From the cell containing the given text, extract its center point as [x, y] coordinate. 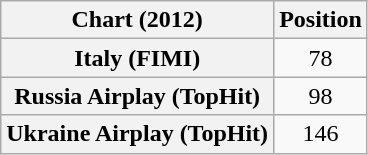
78 [321, 58]
Ukraine Airplay (TopHit) [138, 134]
98 [321, 96]
146 [321, 134]
Italy (FIMI) [138, 58]
Russia Airplay (TopHit) [138, 96]
Position [321, 20]
Chart (2012) [138, 20]
